Find where the given text appears and provide that cell's center as (x, y) coordinate. 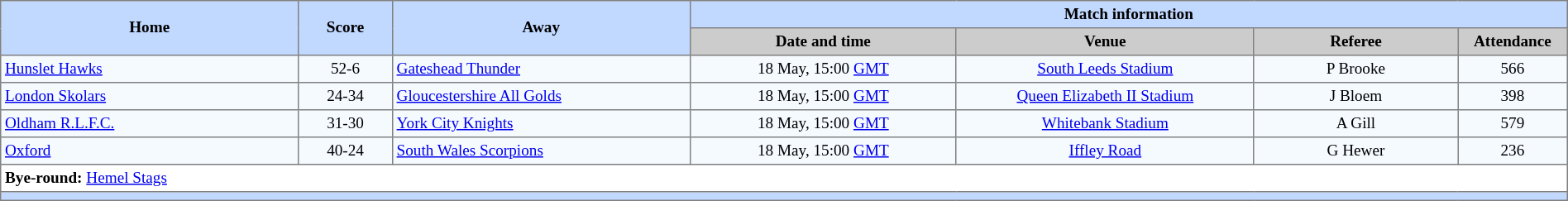
Away (541, 28)
P Brooke (1355, 69)
Oldham R.L.F.C. (150, 124)
236 (1513, 151)
40-24 (346, 151)
Venue (1105, 41)
A Gill (1355, 124)
Queen Elizabeth II Stadium (1105, 96)
579 (1513, 124)
Iffley Road (1105, 151)
566 (1513, 69)
South Leeds Stadium (1105, 69)
J Bloem (1355, 96)
31-30 (346, 124)
Whitebank Stadium (1105, 124)
Hunslet Hawks (150, 69)
398 (1513, 96)
G Hewer (1355, 151)
Score (346, 28)
Gateshead Thunder (541, 69)
York City Knights (541, 124)
Referee (1355, 41)
Gloucestershire All Golds (541, 96)
Match information (1128, 15)
24-34 (346, 96)
Oxford (150, 151)
Attendance (1513, 41)
South Wales Scorpions (541, 151)
Bye-round: Hemel Stags (784, 179)
Date and time (823, 41)
Home (150, 28)
London Skolars (150, 96)
52-6 (346, 69)
